Scan for the cell matching the given text and deliver its (X, Y) coordinate at center. 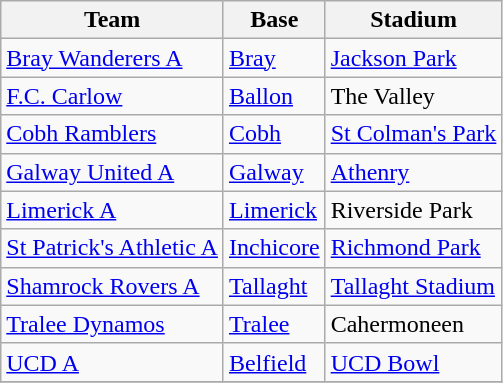
Bray Wanderers A (112, 58)
Cobh Ramblers (112, 134)
Tallaght (274, 286)
Galway United A (112, 172)
Athenry (414, 172)
St Colman's Park (414, 134)
Riverside Park (414, 210)
Base (274, 20)
F.C. Carlow (112, 96)
Inchicore (274, 248)
Limerick A (112, 210)
Team (112, 20)
Bray (274, 58)
Limerick (274, 210)
Stadium (414, 20)
Tallaght Stadium (414, 286)
UCD Bowl (414, 362)
Cobh (274, 134)
Tralee Dynamos (112, 324)
Galway (274, 172)
Cahermoneen (414, 324)
UCD A (112, 362)
Tralee (274, 324)
St Patrick's Athletic A (112, 248)
Jackson Park (414, 58)
Belfield (274, 362)
Ballon (274, 96)
Shamrock Rovers A (112, 286)
The Valley (414, 96)
Richmond Park (414, 248)
